Detect which cell encompasses the target text, then output its (X, Y) center coordinate. 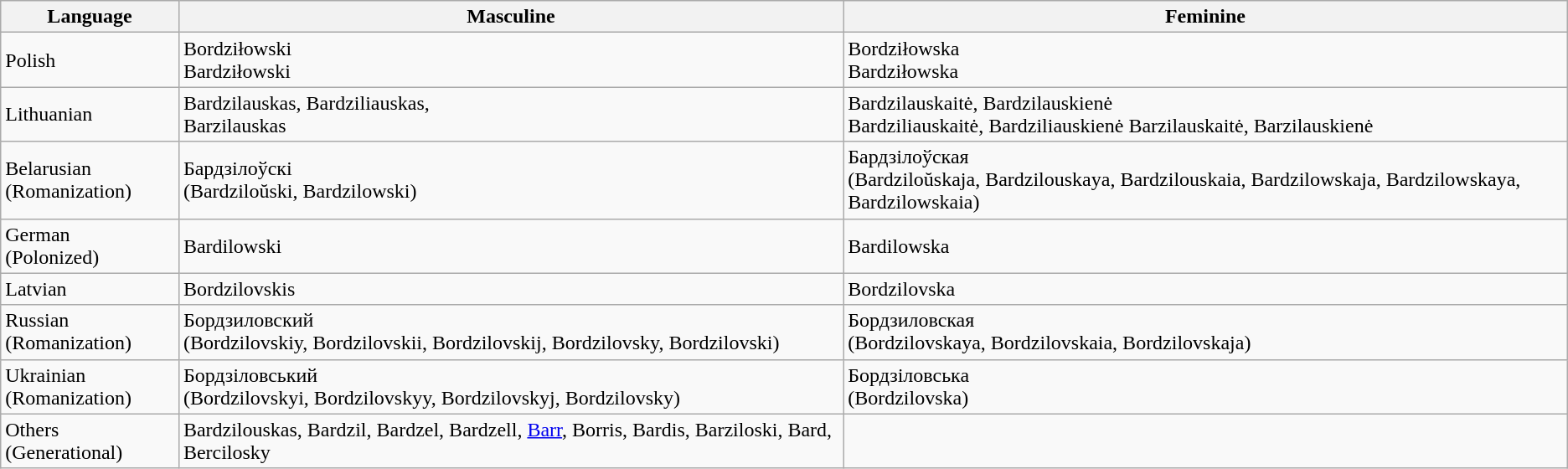
Bardzilauskaitė, BardzilauskienėBardziliauskaitė, Bardziliauskienė Barzilauskaitė, Barzilauskienė (1206, 114)
Feminine (1206, 17)
Masculine (511, 17)
Russian(Romanization) (90, 332)
Бордзіловський(Bordzilovskyi, Bordzilovskyy, Bordzilovskyj, Bordzilovsky) (511, 387)
Bardzilouskas, Bardzil, Bardzel, Bardzell, Barr, Borris, Bardis, Barziloski, Bard, Bercilosky (511, 441)
Polish (90, 60)
Others (Generational) (90, 441)
Бардзілоўская(Bardziloŭskaja, Bardzilouskaya, Bardzilouskaia, Bardzilowskaja, Bardzilowskaya, Bardzilowskaia) (1206, 180)
Ukrainian(Romanization) (90, 387)
Latvian (90, 289)
Lithuanian (90, 114)
Bardzilauskas, Bardziliauskas,Barzilauskas (511, 114)
Bardilowska (1206, 246)
Bordzilovska (1206, 289)
Бардзілоўскі(Bardziloŭski, Bardzilowski) (511, 180)
Бордзиловский(Bordzilovskiy, Bordzilovskii, Bordzilovskij, Bordzilovsky, Bordzilovski) (511, 332)
BordziłowskiBardziłowski (511, 60)
Бордзиловская(Bordzilovskaya, Bordzilovskaia, Bordzilovskaja) (1206, 332)
Language (90, 17)
BordziłowskaBardziłowska (1206, 60)
Бордзіловська(Bordzilovska) (1206, 387)
German(Polonized) (90, 246)
Belarusian(Romanization) (90, 180)
Bordzilovskis (511, 289)
Bardilowski (511, 246)
